Capture the cell that displays the provided text and extract its [X, Y] central coordinate. 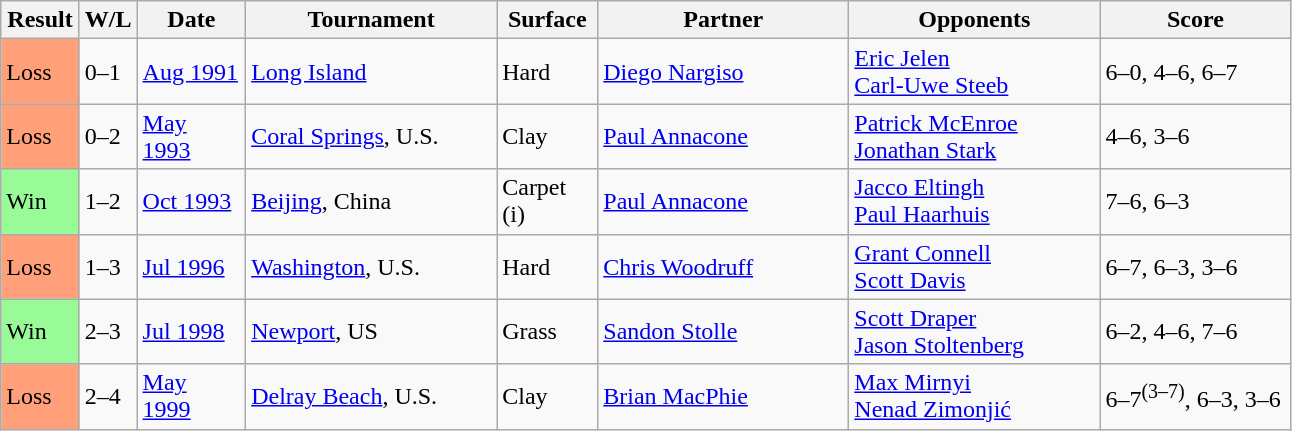
Tournament [372, 20]
May 1999 [192, 396]
6–2, 4–6, 7–6 [1196, 332]
Score [1196, 20]
Result [40, 20]
Partner [724, 20]
Aug 1991 [192, 72]
7–6, 6–3 [1196, 202]
6–0, 4–6, 6–7 [1196, 72]
Surface [548, 20]
Jul 1996 [192, 266]
Opponents [974, 20]
Oct 1993 [192, 202]
1–3 [108, 266]
Patrick McEnroe Jonathan Stark [974, 136]
0–2 [108, 136]
Scott Draper Jason Stoltenberg [974, 332]
Newport, US [372, 332]
W/L [108, 20]
6–7, 6–3, 3–6 [1196, 266]
0–1 [108, 72]
Diego Nargiso [724, 72]
Washington, U.S. [372, 266]
6–7(3–7), 6–3, 3–6 [1196, 396]
Long Island [372, 72]
Eric Jelen Carl-Uwe Steeb [974, 72]
Brian MacPhie [724, 396]
Beijing, China [372, 202]
2–4 [108, 396]
Delray Beach, U.S. [372, 396]
Grant Connell Scott Davis [974, 266]
Date [192, 20]
Jacco Eltingh Paul Haarhuis [974, 202]
1–2 [108, 202]
Chris Woodruff [724, 266]
Carpet (i) [548, 202]
2–3 [108, 332]
May 1993 [192, 136]
Sandon Stolle [724, 332]
Jul 1998 [192, 332]
Grass [548, 332]
4–6, 3–6 [1196, 136]
Max Mirnyi Nenad Zimonjić [974, 396]
Coral Springs, U.S. [372, 136]
